Pinpoint the cell where the given text exists, returning its (X, Y) midpoint coordinate. 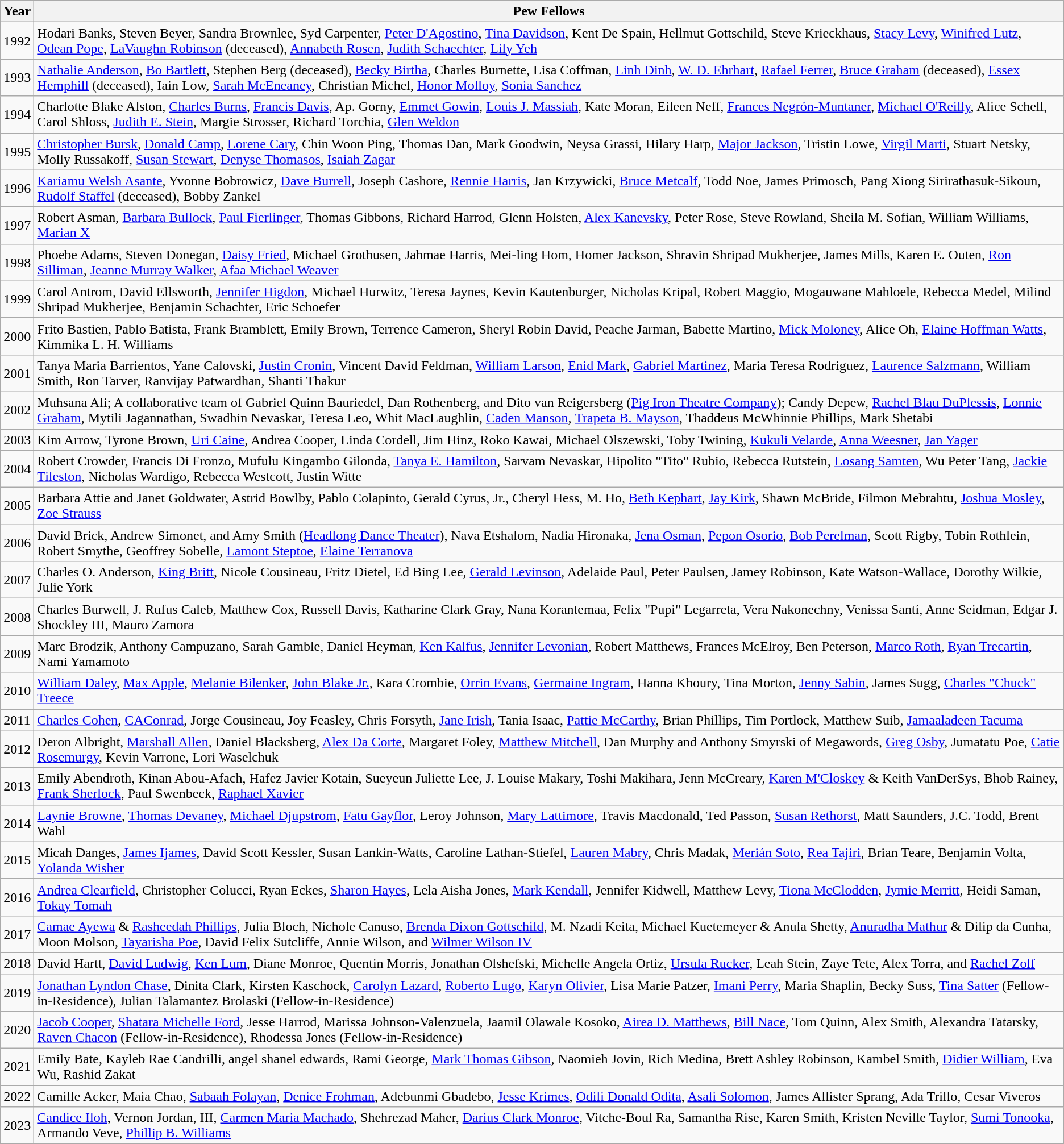
1993 (17, 77)
2018 (17, 963)
2009 (17, 654)
2023 (17, 1125)
2019 (17, 992)
2000 (17, 336)
1992 (17, 41)
Pew Fellows (549, 11)
1999 (17, 299)
2008 (17, 617)
2007 (17, 580)
2003 (17, 439)
1997 (17, 225)
1996 (17, 189)
2011 (17, 720)
2001 (17, 373)
2012 (17, 749)
2015 (17, 860)
2002 (17, 410)
1995 (17, 151)
2017 (17, 934)
1998 (17, 263)
2020 (17, 1030)
2013 (17, 787)
2010 (17, 691)
2016 (17, 897)
2022 (17, 1096)
Year (17, 11)
1994 (17, 115)
2006 (17, 543)
2004 (17, 469)
2021 (17, 1067)
2005 (17, 506)
2014 (17, 823)
